Return the (X, Y) coordinate for the center point of the cell that contains the specified text.  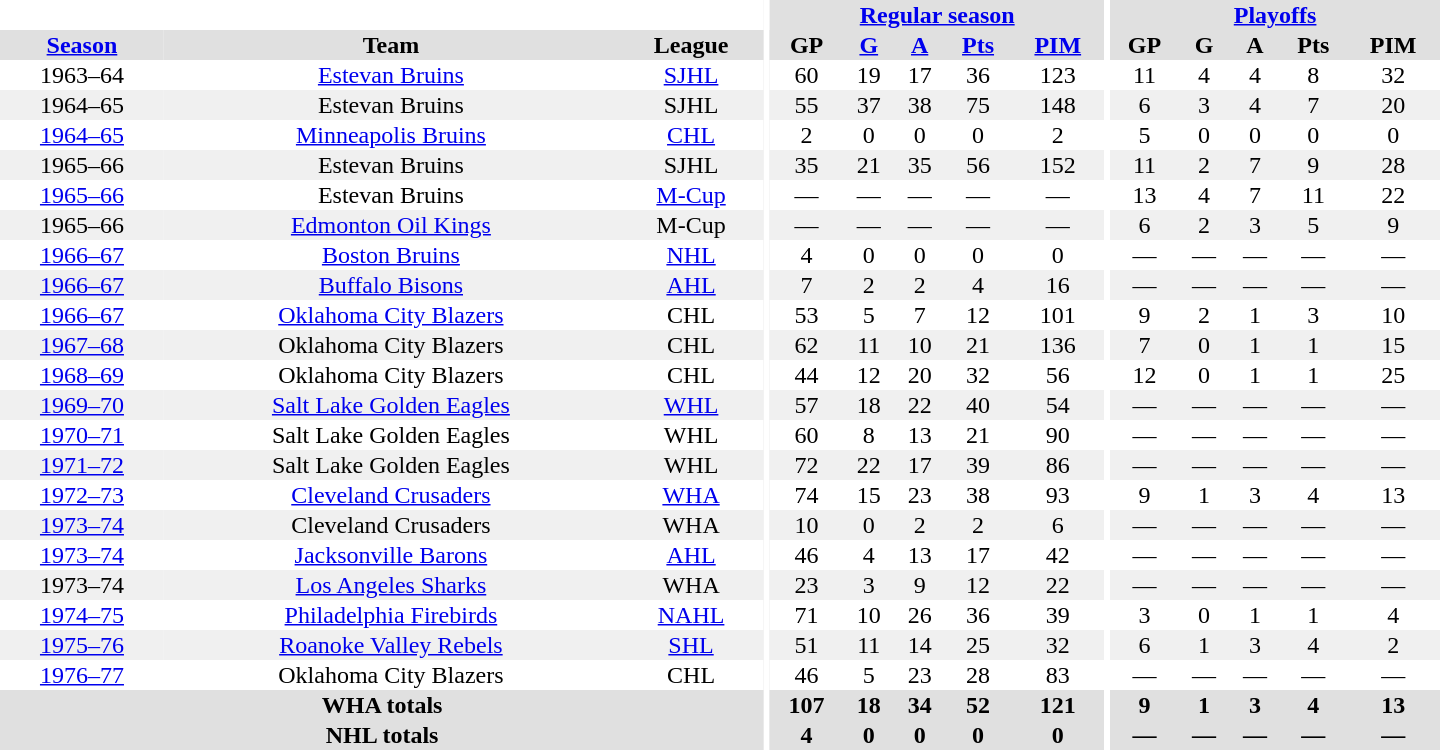
75 (978, 105)
SHL (691, 645)
37 (868, 105)
1972–73 (82, 495)
26 (920, 615)
1975–76 (82, 645)
123 (1058, 75)
1968–69 (82, 375)
1971–72 (82, 465)
Boston Bruins (391, 255)
53 (806, 315)
71 (806, 615)
152 (1058, 165)
1967–68 (82, 345)
Buffalo Bisons (391, 285)
1963–64 (82, 75)
34 (920, 705)
16 (1058, 285)
44 (806, 375)
Regular season (938, 15)
1969–70 (82, 405)
90 (1058, 435)
107 (806, 705)
52 (978, 705)
55 (806, 105)
Season (82, 45)
121 (1058, 705)
League (691, 45)
93 (1058, 495)
1970–71 (82, 435)
NAHL (691, 615)
148 (1058, 105)
Minneapolis Bruins (391, 135)
19 (868, 75)
74 (806, 495)
54 (1058, 405)
Philadelphia Firebirds (391, 615)
62 (806, 345)
51 (806, 645)
NHL totals (382, 735)
83 (1058, 675)
40 (978, 405)
101 (1058, 315)
1974–75 (82, 615)
57 (806, 405)
1976–77 (82, 675)
Jacksonville Barons (391, 555)
14 (920, 645)
Team (391, 45)
Los Angeles Sharks (391, 585)
72 (806, 465)
136 (1058, 345)
WHA totals (382, 705)
Playoffs (1275, 15)
Edmonton Oil Kings (391, 225)
86 (1058, 465)
NHL (691, 255)
42 (1058, 555)
Roanoke Valley Rebels (391, 645)
